Capture the cell that displays the provided text and extract its (x, y) central coordinate. 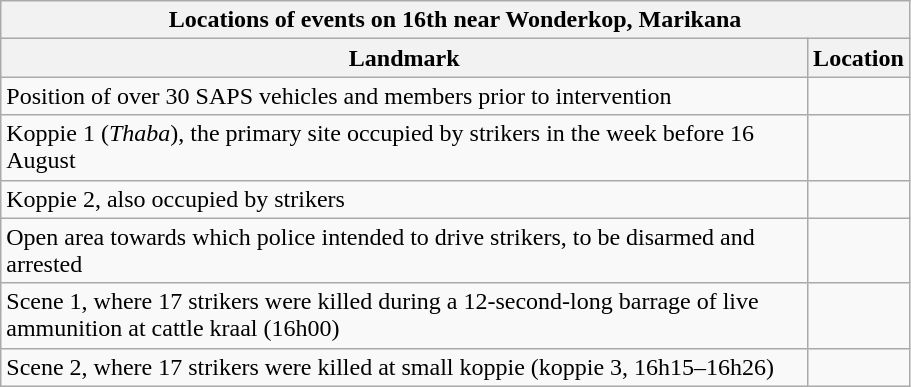
Landmark (404, 58)
Locations of events on 16th near Wonderkop, Marikana (456, 20)
Position of over 30 SAPS vehicles and members prior to intervention (404, 96)
Koppie 1 (Thaba), the primary site occupied by strikers in the week before 16 August (404, 148)
Scene 1, where 17 strikers were killed during a 12-second-long barrage of live ammunition at cattle kraal (16h00) (404, 316)
Location (859, 58)
Scene 2, where 17 strikers were killed at small koppie (koppie 3, 16h15–16h26) (404, 367)
Koppie 2, also occupied by strikers (404, 199)
Open area towards which police intended to drive strikers, to be disarmed and arrested (404, 250)
